Pinpoint the cell where the given text exists, returning its (X, Y) midpoint coordinate. 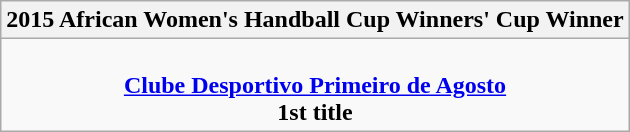
2015 African Women's Handball Cup Winners' Cup Winner (315, 20)
Clube Desportivo Primeiro de Agosto1st title (315, 85)
